Pinpoint the cell where the given text exists, returning its [x, y] midpoint coordinate. 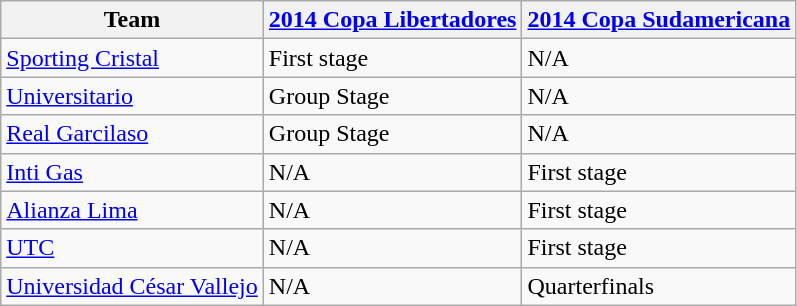
UTC [132, 248]
Team [132, 20]
Alianza Lima [132, 210]
Real Garcilaso [132, 134]
2014 Copa Sudamericana [659, 20]
Universidad César Vallejo [132, 286]
Universitario [132, 96]
Inti Gas [132, 172]
Sporting Cristal [132, 58]
Quarterfinals [659, 286]
2014 Copa Libertadores [392, 20]
